Determine the [X, Y] coordinate at the center of the cell enclosing the given text.  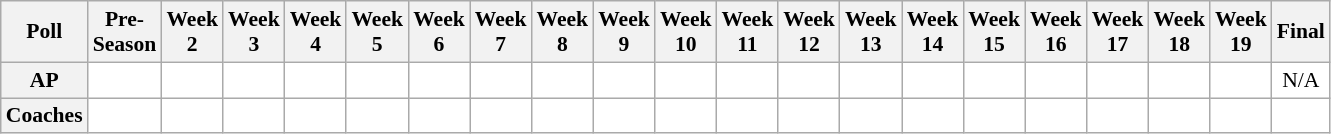
Week18 [1179, 32]
Week19 [1241, 32]
Week12 [809, 32]
Week6 [439, 32]
Poll [44, 32]
Final [1301, 32]
Week2 [192, 32]
Week15 [994, 32]
Week11 [748, 32]
Week10 [686, 32]
Week8 [562, 32]
N/A [1301, 80]
Week5 [377, 32]
Week7 [501, 32]
Week3 [254, 32]
Week14 [933, 32]
Pre-Season [125, 32]
Coaches [44, 116]
Week16 [1056, 32]
Week9 [624, 32]
Week17 [1118, 32]
Week4 [316, 32]
AP [44, 80]
Week13 [871, 32]
